Find where the given text appears and provide that cell's center as [X, Y] coordinate. 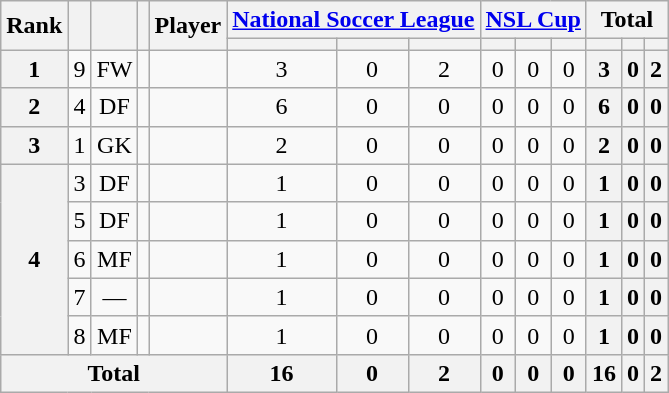
Player [188, 26]
FW [114, 69]
National Soccer League [354, 20]
GK [114, 145]
8 [80, 335]
5 [80, 221]
Rank [34, 26]
— [114, 297]
7 [80, 297]
NSL Cup [533, 20]
9 [80, 69]
